Return (X, Y) of the center of cell containing provided text 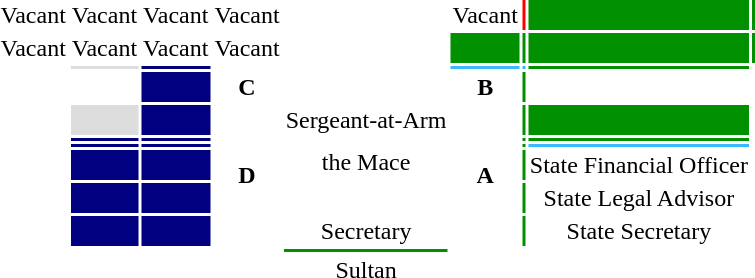
B (485, 87)
the Mace (366, 162)
State Legal Advisor (638, 198)
Sergeant-at-Arm (366, 120)
State Financial Officer (638, 165)
A (485, 176)
State Secretary (638, 231)
Secretary (366, 231)
C (247, 87)
D (247, 176)
